Locate the cell with the specified text and output its (X, Y) center coordinate. 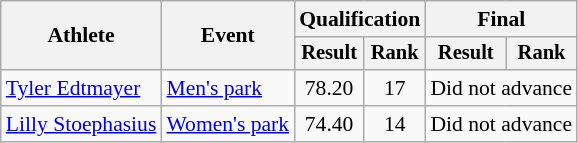
Lilly Stoephasius (82, 124)
14 (394, 124)
Athlete (82, 36)
Tyler Edtmayer (82, 88)
Men's park (228, 88)
Event (228, 36)
78.20 (329, 88)
Qualification (360, 19)
17 (394, 88)
74.40 (329, 124)
Women's park (228, 124)
Final (501, 19)
